Provide the (X, Y) coordinate of the cell's center where the given text is located.  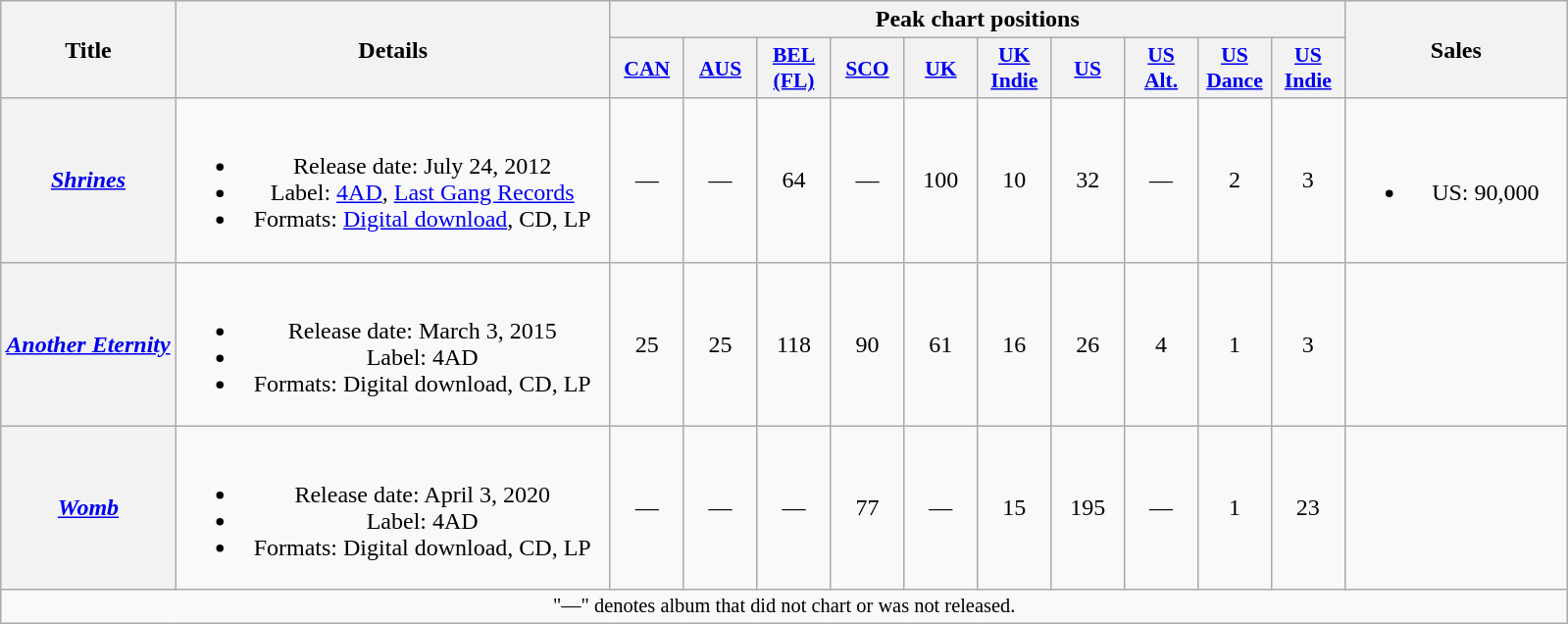
CAN (647, 69)
Release date: March 3, 2015Label: 4ADFormats: Digital download, CD, LP (392, 343)
100 (941, 181)
16 (1014, 343)
Details (392, 49)
2 (1234, 181)
Release date: July 24, 2012Label: 4AD, Last Gang RecordsFormats: Digital download, CD, LP (392, 181)
Womb (88, 508)
Title (88, 49)
4 (1161, 343)
32 (1088, 181)
10 (1014, 181)
Peak chart positions (977, 20)
US: 90,000 (1455, 181)
77 (867, 508)
61 (941, 343)
118 (794, 343)
USIndie (1308, 69)
US (1088, 69)
Sales (1455, 49)
USDance (1234, 69)
195 (1088, 508)
23 (1308, 508)
Shrines (88, 181)
Another Eternity (88, 343)
USAlt. (1161, 69)
90 (867, 343)
UK (941, 69)
UKIndie (1014, 69)
BEL (FL) (794, 69)
64 (794, 181)
AUS (720, 69)
15 (1014, 508)
26 (1088, 343)
"—" denotes album that did not chart or was not released. (784, 606)
Release date: April 3, 2020Label: 4ADFormats: Digital download, CD, LP (392, 508)
SCO (867, 69)
